Scan for the cell matching the given text and deliver its (X, Y) coordinate at center. 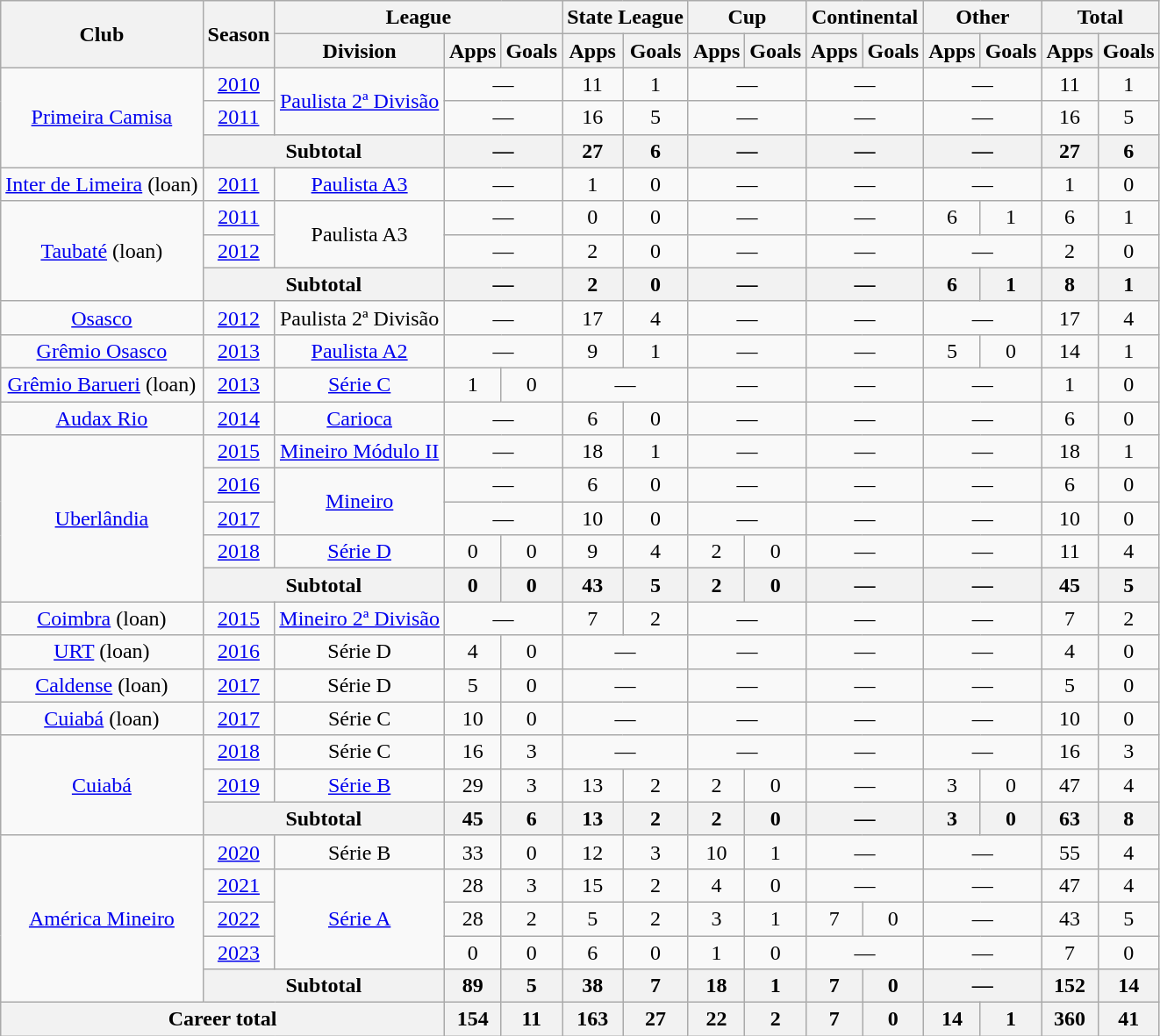
Taubaté (loan) (102, 251)
152 (1070, 986)
Continental (865, 18)
Career total (223, 1019)
2019 (239, 785)
Osasco (102, 318)
Other (983, 18)
163 (593, 1019)
Season (239, 34)
Club (102, 34)
Mineiro (360, 502)
URT (loan) (102, 652)
360 (1070, 1019)
Division (360, 51)
Cup (747, 18)
Inter de Limeira (loan) (102, 184)
29 (472, 785)
Grêmio Osasco (102, 351)
Caldense (loan) (102, 685)
38 (593, 986)
Cuiabá (102, 785)
Carioca (360, 418)
League (419, 18)
Paulista A2 (360, 351)
33 (472, 852)
41 (1128, 1019)
2020 (239, 852)
63 (1070, 818)
Total (1100, 18)
2023 (239, 952)
15 (593, 885)
2014 (239, 418)
State League (626, 18)
Audax Rio (102, 418)
55 (1070, 852)
América Mineiro (102, 918)
2021 (239, 885)
2010 (239, 84)
2022 (239, 918)
22 (716, 1019)
Grêmio Barueri (loan) (102, 384)
89 (472, 986)
Primeira Camisa (102, 118)
12 (593, 852)
Série A (360, 918)
154 (472, 1019)
Mineiro Módulo II (360, 452)
Cuiabá (loan) (102, 718)
Mineiro 2ª Divisão (360, 618)
Uberlândia (102, 518)
Coimbra (loan) (102, 618)
